Extract the (x, y) coordinate from the center of the cell holding the provided text.  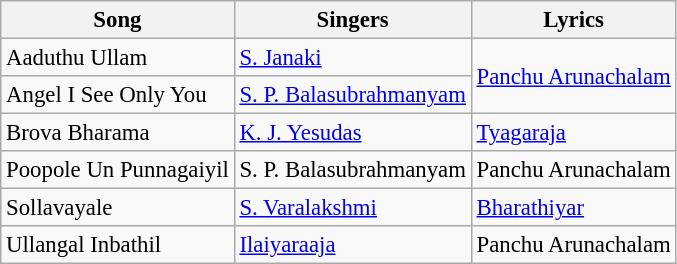
Aaduthu Ullam (118, 58)
K. J. Yesudas (352, 133)
Angel I See Only You (118, 95)
S. Varalakshmi (352, 208)
S. Janaki (352, 58)
Tyagaraja (574, 133)
Bharathiyar (574, 208)
Singers (352, 20)
Lyrics (574, 20)
Ullangal Inbathil (118, 245)
Song (118, 20)
Ilaiyaraaja (352, 245)
Brova Bharama (118, 133)
Poopole Un Punnagaiyil (118, 170)
Sollavayale (118, 208)
